Scan for the cell matching the given text and deliver its (X, Y) coordinate at center. 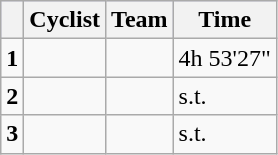
1 (12, 58)
2 (12, 96)
4h 53'27" (224, 58)
Time (224, 20)
Team (140, 20)
Cyclist (65, 20)
3 (12, 134)
